Extract the (x, y) coordinate from the center of the cell holding the provided text.  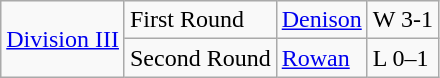
First Round (200, 20)
L 0–1 (402, 58)
Second Round (200, 58)
Division III (63, 39)
Rowan (322, 58)
W 3-1 (402, 20)
Denison (322, 20)
